Output the (x, y) coordinate of the center of the cell containing the given text.  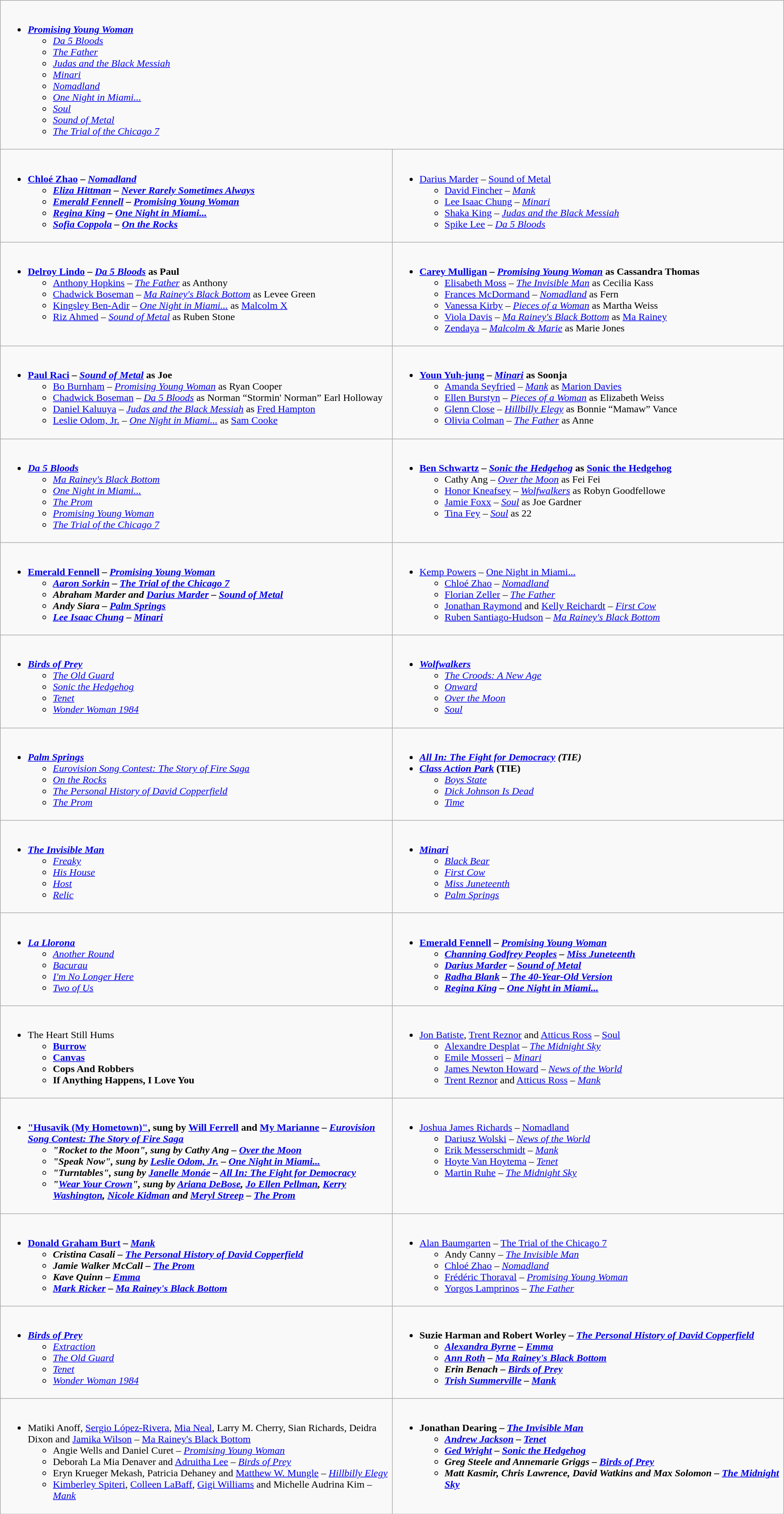
MinariBlack BearFirst CowMiss JuneteenthPalm Springs (588, 866)
All In: The Fight for Democracy (TIE)Class Action Park (TIE)Boys StateDick Johnson Is DeadTime (588, 774)
Promising Young WomanDa 5 BloodsThe FatherJudas and the Black MessiahMinariNomadlandOne Night in Miami...SoulSound of MetalThe Trial of the Chicago 7 (392, 75)
Joshua James Richards – NomadlandDariusz Wolski – News of the WorldErik Messerschmidt – MankHoyte Van Hoytema – TenetMartin Ruhe – The Midnight Sky (588, 1155)
Birds of PreyExtractionThe Old GuardTenetWonder Woman 1984 (196, 1352)
The Invisible ManFreakyHis HouseHostRelic (196, 866)
La LloronaAnother RoundBacurauI'm No Longer HereTwo of Us (196, 959)
Birds of PreyThe Old GuardSonic the HedgehogTenetWonder Woman 1984 (196, 681)
Darius Marder – Sound of MetalDavid Fincher – MankLee Isaac Chung – MinariShaka King – Judas and the Black MessiahSpike Lee – Da 5 Bloods (588, 196)
WolfwalkersThe Croods: A New AgeOnwardOver the MoonSoul (588, 681)
Palm SpringsEurovision Song Contest: The Story of Fire SagaOn the RocksThe Personal History of David CopperfieldThe Prom (196, 774)
The Heart Still HumsBurrowCanvasCops And RobbersIf Anything Happens, I Love You (196, 1052)
Da 5 BloodsMa Rainey's Black BottomOne Night in Miami...The PromPromising Young WomanThe Trial of the Chicago 7 (196, 491)
